Find where the given text appears and provide that cell's center as (x, y) coordinate. 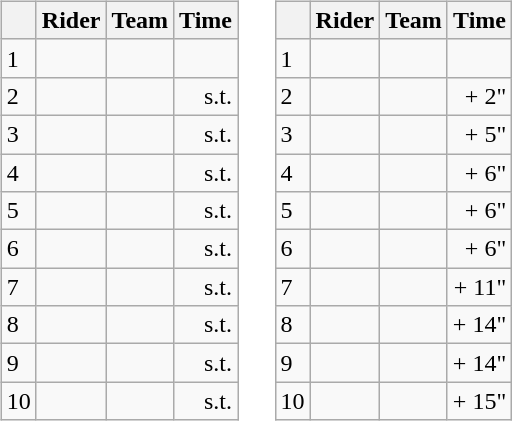
+ 11" (479, 287)
+ 5" (479, 134)
+ 2" (479, 96)
+ 15" (479, 401)
